Detect which cell encompasses the target text, then output its (x, y) center coordinate. 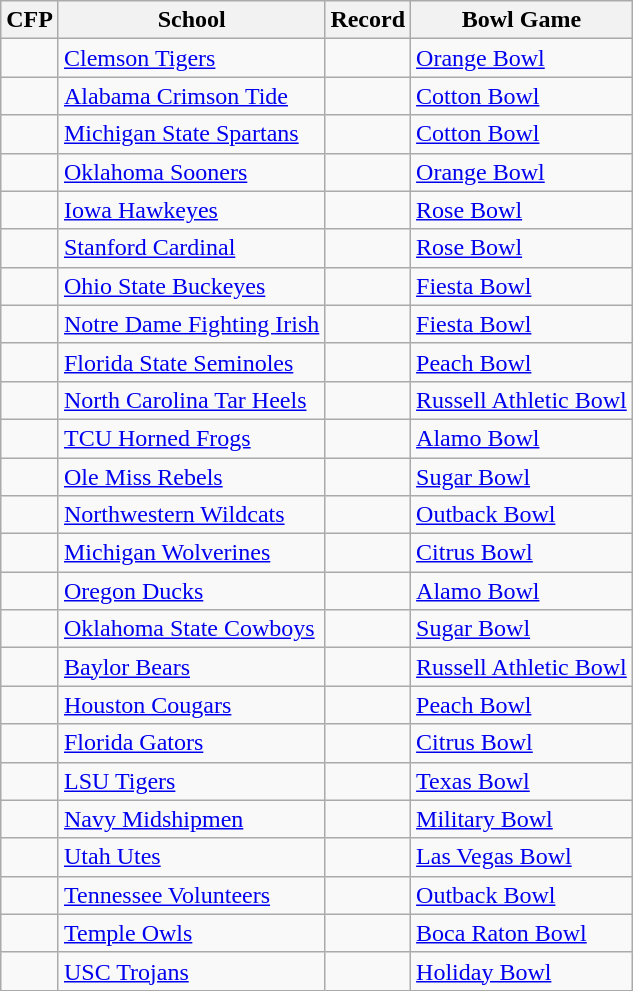
Houston Cougars (191, 705)
School (191, 20)
TCU Horned Frogs (191, 438)
Record (368, 20)
Stanford Cardinal (191, 248)
Military Bowl (522, 819)
Michigan Wolverines (191, 553)
Florida Gators (191, 743)
Clemson Tigers (191, 58)
Alabama Crimson Tide (191, 96)
Utah Utes (191, 857)
LSU Tigers (191, 781)
Oklahoma State Cowboys (191, 629)
USC Trojans (191, 971)
Ohio State Buckeyes (191, 286)
Texas Bowl (522, 781)
Holiday Bowl (522, 971)
Iowa Hawkeyes (191, 210)
Florida State Seminoles (191, 362)
Oklahoma Sooners (191, 172)
Ole Miss Rebels (191, 477)
Northwestern Wildcats (191, 515)
Tennessee Volunteers (191, 895)
Temple Owls (191, 933)
Navy Midshipmen (191, 819)
Boca Raton Bowl (522, 933)
Michigan State Spartans (191, 134)
Bowl Game (522, 20)
Oregon Ducks (191, 591)
Baylor Bears (191, 667)
Las Vegas Bowl (522, 857)
North Carolina Tar Heels (191, 400)
Notre Dame Fighting Irish (191, 324)
CFP (30, 20)
